From the cell containing the given text, extract its center point as [x, y] coordinate. 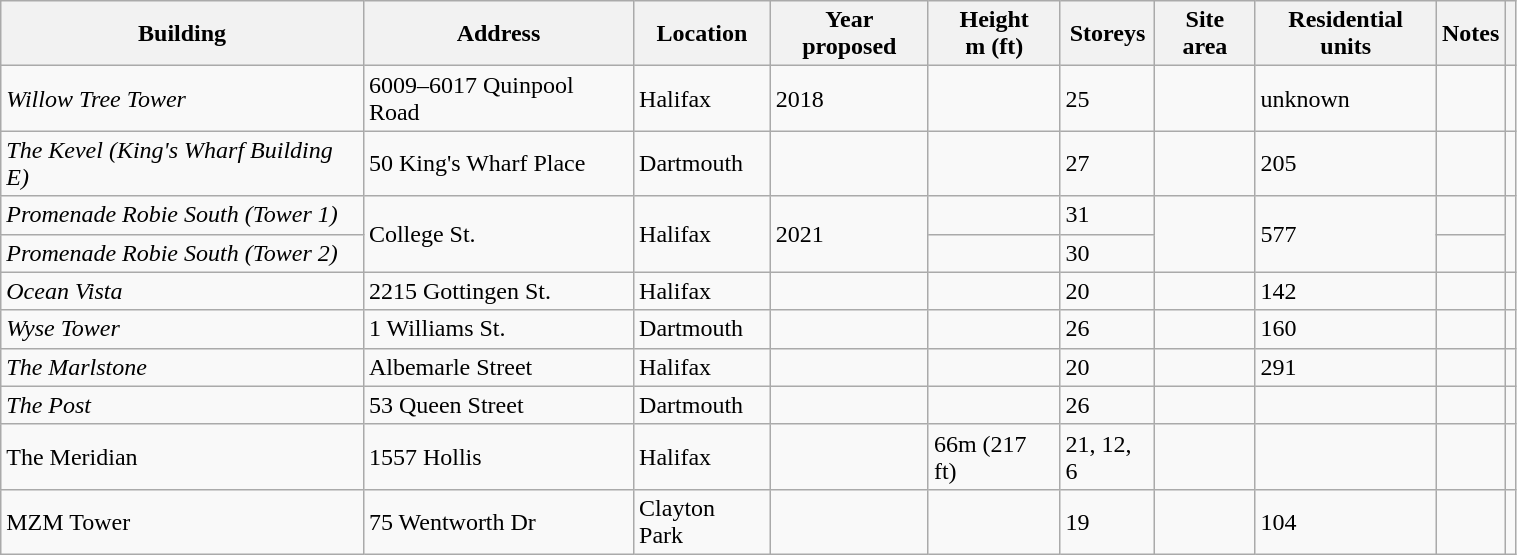
The Marlstone [182, 367]
21, 12, 6 [1108, 456]
MZM Tower [182, 522]
Ocean Vista [182, 291]
205 [1346, 164]
The Meridian [182, 456]
291 [1346, 367]
Notes [1470, 34]
College St. [498, 234]
53 Queen Street [498, 405]
Location [702, 34]
160 [1346, 329]
1 Williams St. [498, 329]
Year proposed [849, 34]
Building [182, 34]
75 Wentworth Dr [498, 522]
Willow Tree Tower [182, 98]
1557 Hollis [498, 456]
19 [1108, 522]
Storeys [1108, 34]
50 King's Wharf Place [498, 164]
Albemarle Street [498, 367]
104 [1346, 522]
The Post [182, 405]
Address [498, 34]
The Kevel (King's Wharf Building E) [182, 164]
Clayton Park [702, 522]
Residential units [1346, 34]
2018 [849, 98]
2021 [849, 234]
66m (217 ft) [994, 456]
6009–6017 Quinpool Road [498, 98]
31 [1108, 215]
2215 Gottingen St. [498, 291]
unknown [1346, 98]
Promenade Robie South (Tower 2) [182, 253]
142 [1346, 291]
27 [1108, 164]
Wyse Tower [182, 329]
Heightm (ft) [994, 34]
Site area [1205, 34]
25 [1108, 98]
30 [1108, 253]
577 [1346, 234]
Promenade Robie South (Tower 1) [182, 215]
